Capture the cell that displays the provided text and extract its (X, Y) central coordinate. 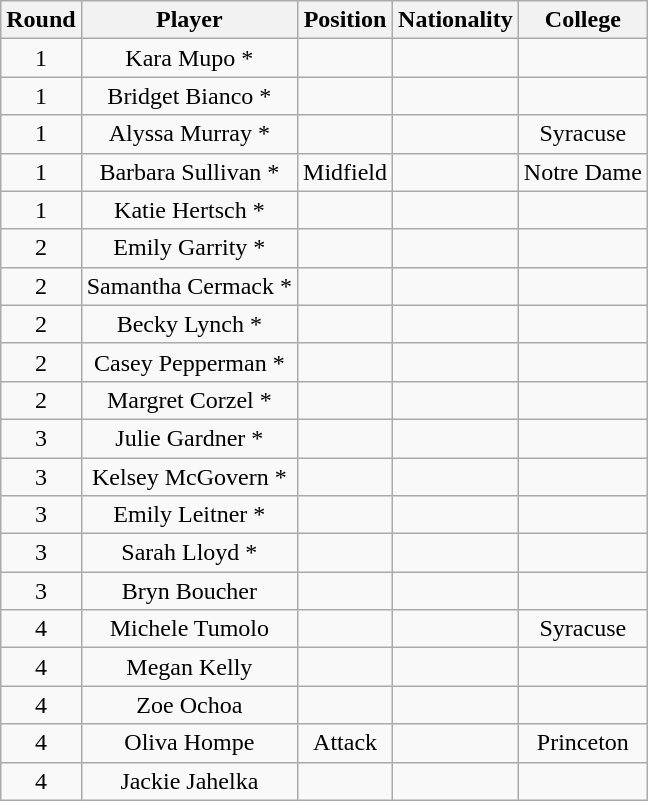
Bridget Bianco * (189, 96)
Casey Pepperman * (189, 362)
Samantha Cermack * (189, 286)
Nationality (456, 20)
Jackie Jahelka (189, 781)
Player (189, 20)
Margret Corzel * (189, 400)
Round (41, 20)
College (582, 20)
Oliva Hompe (189, 743)
Emily Garrity * (189, 248)
Notre Dame (582, 172)
Julie Gardner * (189, 438)
Emily Leitner * (189, 515)
Attack (346, 743)
Megan Kelly (189, 667)
Barbara Sullivan * (189, 172)
Position (346, 20)
Midfield (346, 172)
Princeton (582, 743)
Bryn Boucher (189, 591)
Michele Tumolo (189, 629)
Kara Mupo * (189, 58)
Sarah Lloyd * (189, 553)
Kelsey McGovern * (189, 477)
Alyssa Murray * (189, 134)
Zoe Ochoa (189, 705)
Becky Lynch * (189, 324)
Katie Hertsch * (189, 210)
